Search for the cell housing the specified text and yield its [x, y] center coordinate. 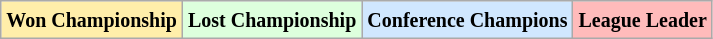
League Leader [642, 20]
Lost Championship [272, 20]
Conference Champions [468, 20]
Won Championship [92, 20]
